Locate the cell with the specified text and output its [x, y] center coordinate. 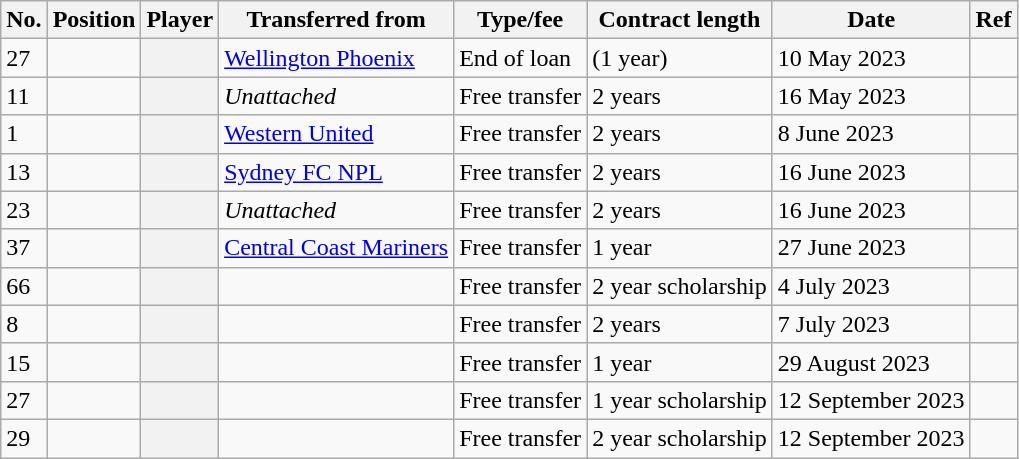
4 July 2023 [871, 286]
End of loan [520, 58]
Ref [994, 20]
No. [24, 20]
29 August 2023 [871, 362]
(1 year) [680, 58]
Central Coast Mariners [336, 248]
Date [871, 20]
Western United [336, 134]
Type/fee [520, 20]
Transferred from [336, 20]
Wellington Phoenix [336, 58]
29 [24, 438]
Sydney FC NPL [336, 172]
1 [24, 134]
66 [24, 286]
37 [24, 248]
15 [24, 362]
Contract length [680, 20]
11 [24, 96]
16 May 2023 [871, 96]
8 [24, 324]
27 June 2023 [871, 248]
Player [180, 20]
Position [94, 20]
7 July 2023 [871, 324]
13 [24, 172]
1 year scholarship [680, 400]
8 June 2023 [871, 134]
23 [24, 210]
10 May 2023 [871, 58]
